Extract the [X, Y] coordinate from the center of the cell holding the provided text.  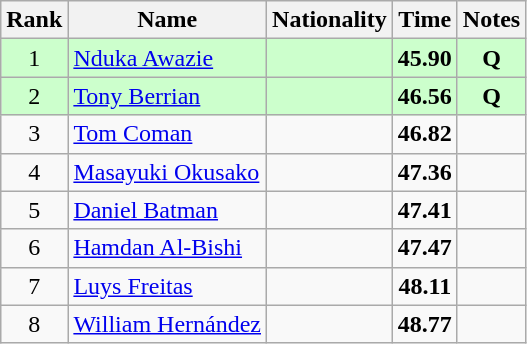
45.90 [424, 58]
47.47 [424, 248]
Nduka Awazie [168, 58]
47.36 [424, 172]
4 [34, 172]
Tom Coman [168, 134]
Masayuki Okusako [168, 172]
46.82 [424, 134]
Daniel Batman [168, 210]
William Hernández [168, 324]
1 [34, 58]
Hamdan Al-Bishi [168, 248]
7 [34, 286]
46.56 [424, 96]
47.41 [424, 210]
Notes [491, 20]
5 [34, 210]
Name [168, 20]
2 [34, 96]
Nationality [330, 20]
48.11 [424, 286]
3 [34, 134]
Rank [34, 20]
8 [34, 324]
Time [424, 20]
6 [34, 248]
Luys Freitas [168, 286]
Tony Berrian [168, 96]
48.77 [424, 324]
